Return the (X, Y) coordinate for the center point of the cell that contains the specified text.  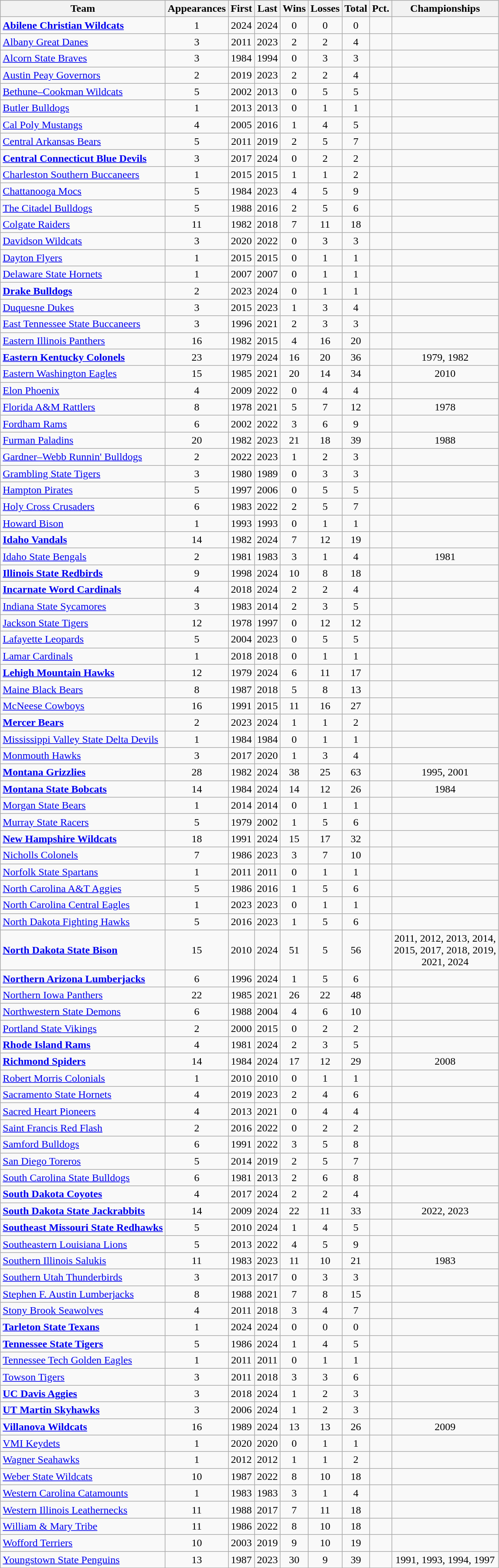
Dayton Flyers (83, 258)
1998 (241, 573)
36 (356, 357)
Central Connecticut Blue Devils (83, 158)
Southeast Missouri State Redhawks (83, 1227)
UC Davis Aggies (83, 1394)
48 (356, 995)
Jackson State Tigers (83, 623)
Butler Bulldogs (83, 108)
Northern Iowa Panthers (83, 995)
Sacred Heart Pioneers (83, 1111)
Lafayette Leopards (83, 639)
Lehigh Mountain Hawks (83, 673)
Portland State Vikings (83, 1028)
Mercer Bears (83, 722)
South Dakota State Jackrabbits (83, 1211)
Alcorn State Braves (83, 58)
Stephen F. Austin Lumberjacks (83, 1294)
1995, 2001 (445, 772)
2022, 2023 (445, 1211)
McNeese Cowboys (83, 706)
Indiana State Sycamores (83, 606)
UT Martin Skyhawks (83, 1410)
Drake Bulldogs (83, 291)
Hampton Pirates (83, 490)
Cal Poly Mustangs (83, 125)
Nicholls Colonels (83, 855)
Eastern Washington Eagles (83, 374)
Davidson Wildcats (83, 241)
Montana State Bobcats (83, 789)
Wagner Seahawks (83, 1460)
Stony Brook Seawolves (83, 1311)
29 (356, 1062)
Southeastern Louisiana Lions (83, 1244)
Western Carolina Catamounts (83, 1493)
Furman Paladins (83, 440)
Monmouth Hawks (83, 756)
Sacramento State Hornets (83, 1095)
23 (197, 357)
2008 (445, 1062)
Chattanooga Mocs (83, 191)
Tarleton State Texans (83, 1327)
Austin Peay Governors (83, 75)
Southern Utah Thunderbirds (83, 1277)
South Carolina State Bulldogs (83, 1178)
Robert Morris Colonials (83, 1078)
2003 (241, 1543)
Tennessee State Tigers (83, 1344)
25 (325, 772)
1991, 1993, 1994, 1997 (445, 1559)
Idaho Vandals (83, 540)
Albany Great Danes (83, 42)
Rhode Island Rams (83, 1045)
27 (356, 706)
Western Illinois Leathernecks (83, 1510)
Tennessee Tech Golden Eagles (83, 1360)
Montana Grizzlies (83, 772)
Central Arkansas Bears (83, 141)
William & Mary Tribe (83, 1526)
28 (197, 772)
2005 (241, 125)
Villanova Wildcats (83, 1427)
Mississippi Valley State Delta Devils (83, 739)
Norfolk State Spartans (83, 872)
North Carolina A&T Aggies (83, 888)
Team (83, 9)
Eastern Kentucky Colonels (83, 357)
33 (356, 1211)
North Dakota State Bison (83, 950)
Delaware State Hornets (83, 274)
VMI Keydets (83, 1443)
South Dakota Coyotes (83, 1194)
Illinois State Redbirds (83, 573)
Fordham Rams (83, 424)
2011, 2012, 2013, 2014,2015, 2017, 2018, 2019,2021, 2024 (445, 950)
Howard Bison (83, 523)
1994 (268, 58)
34 (356, 374)
Total (356, 9)
Holy Cross Crusaders (83, 507)
Southern Illinois Salukis (83, 1261)
30 (294, 1559)
North Carolina Central Eagles (83, 905)
First (241, 9)
Appearances (197, 9)
38 (294, 772)
Pct. (380, 9)
Grambling State Tigers (83, 473)
Losses (325, 9)
2000 (241, 1028)
The Citadel Bulldogs (83, 208)
East Tennessee State Buccaneers (83, 324)
Weber State Wildcats (83, 1476)
Richmond Spiders (83, 1062)
Towson Tigers (83, 1377)
Samford Bulldogs (83, 1144)
Gardner–Webb Runnin' Bulldogs (83, 457)
Bethune–Cookman Wildcats (83, 92)
32 (356, 839)
Florida A&M Rattlers (83, 407)
Colgate Raiders (83, 225)
Northwestern State Demons (83, 1011)
Youngstown State Penguins (83, 1559)
Elon Phoenix (83, 390)
Saint Francis Red Flash (83, 1128)
North Dakota Fighting Hawks (83, 922)
Morgan State Bears (83, 806)
1979, 1982 (445, 357)
56 (356, 950)
Championships (445, 9)
Lamar Cardinals (83, 656)
Charleston Southern Buccaneers (83, 174)
63 (356, 772)
Murray State Racers (83, 822)
Idaho State Bengals (83, 557)
Duquesne Dukes (83, 307)
51 (294, 950)
Northern Arizona Lumberjacks (83, 978)
Abilene Christian Wildcats (83, 25)
Last (268, 9)
Wins (294, 9)
San Diego Toreros (83, 1161)
Maine Black Bears (83, 689)
New Hampshire Wildcats (83, 839)
1980 (241, 473)
Eastern Illinois Panthers (83, 341)
Incarnate Word Cardinals (83, 590)
Wofford Terriers (83, 1543)
